For the text-containing cell, return its midpoint in (x, y) coordinate format. 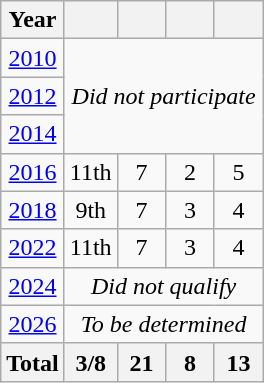
21 (142, 362)
8 (190, 362)
Year (33, 20)
5 (238, 172)
2018 (33, 210)
2022 (33, 248)
Total (33, 362)
2014 (33, 134)
2010 (33, 58)
9th (90, 210)
To be determined (164, 324)
Did not participate (164, 96)
2 (190, 172)
3/8 (90, 362)
2012 (33, 96)
2026 (33, 324)
2016 (33, 172)
13 (238, 362)
2024 (33, 286)
Did not qualify (164, 286)
